From the cell containing the given text, extract its center point as [x, y] coordinate. 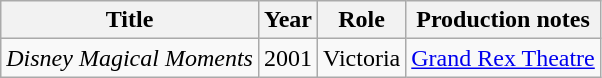
2001 [288, 58]
Grand Rex Theatre [504, 58]
Victoria [361, 58]
Disney Magical Moments [130, 58]
Year [288, 20]
Role [361, 20]
Title [130, 20]
Production notes [504, 20]
